For the text-containing cell, return its midpoint in (x, y) coordinate format. 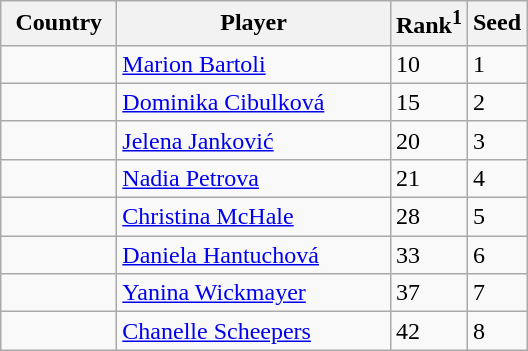
33 (428, 255)
Nadia Petrova (254, 178)
8 (496, 331)
1 (496, 64)
Christina McHale (254, 217)
Chanelle Scheepers (254, 331)
15 (428, 102)
Rank1 (428, 24)
Daniela Hantuchová (254, 255)
Jelena Janković (254, 140)
3 (496, 140)
Country (59, 24)
20 (428, 140)
Marion Bartoli (254, 64)
21 (428, 178)
Yanina Wickmayer (254, 293)
10 (428, 64)
37 (428, 293)
28 (428, 217)
6 (496, 255)
2 (496, 102)
4 (496, 178)
42 (428, 331)
Dominika Cibulková (254, 102)
Seed (496, 24)
5 (496, 217)
Player (254, 24)
7 (496, 293)
